Capture the cell that displays the provided text and extract its [X, Y] central coordinate. 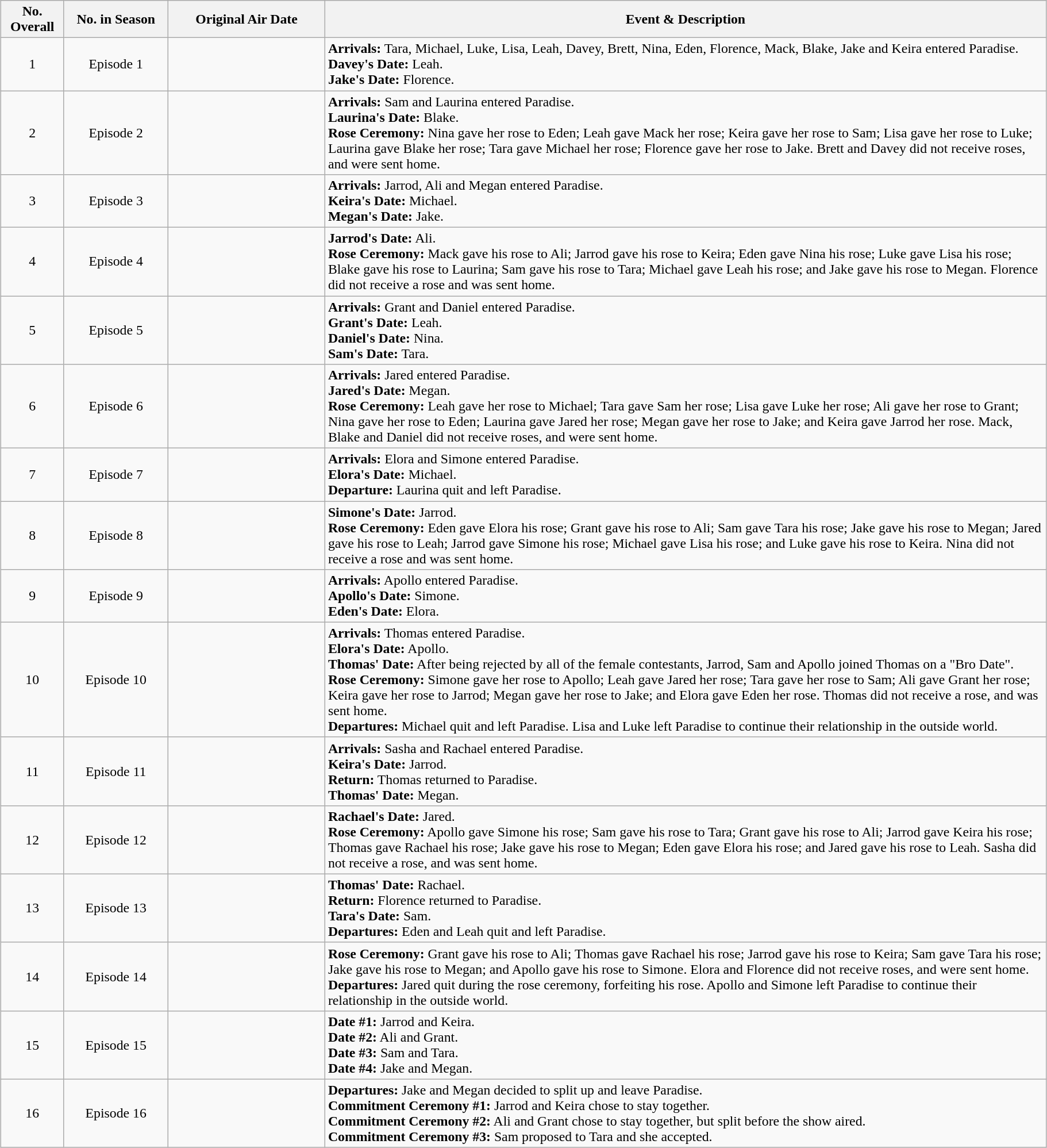
Episode 2 [116, 133]
Arrivals: Sasha and Rachael entered Paradise.Keira's Date: Jarrod.Return: Thomas returned to Paradise.Thomas' Date: Megan. [685, 771]
Episode 13 [116, 908]
Episode 5 [116, 330]
Event & Description [685, 20]
13 [32, 908]
Episode 12 [116, 839]
Episode 4 [116, 261]
Episode 10 [116, 679]
Arrivals: Grant and Daniel entered Paradise.Grant's Date: Leah.Daniel's Date: Nina.Sam's Date: Tara. [685, 330]
Episode 16 [116, 1113]
Episode 8 [116, 535]
Episode 1 [116, 64]
Episode 7 [116, 474]
Thomas' Date: Rachael.Return: Florence returned to Paradise.Tara's Date: Sam.Departures: Eden and Leah quit and left Paradise. [685, 908]
No. Overall [32, 20]
Date #1: Jarrod and Keira.Date #2: Ali and Grant.Date #3: Sam and Tara.Date #4: Jake and Megan. [685, 1045]
11 [32, 771]
Episode 14 [116, 976]
15 [32, 1045]
Episode 11 [116, 771]
2 [32, 133]
6 [32, 406]
16 [32, 1113]
Original Air Date [247, 20]
1 [32, 64]
3 [32, 201]
Episode 6 [116, 406]
9 [32, 596]
7 [32, 474]
12 [32, 839]
10 [32, 679]
Arrivals: Jarrod, Ali and Megan entered Paradise.Keira's Date: Michael.Megan's Date: Jake. [685, 201]
4 [32, 261]
14 [32, 976]
Arrivals: Elora and Simone entered Paradise.Elora's Date: Michael.Departure: Laurina quit and left Paradise. [685, 474]
No. in Season [116, 20]
Episode 15 [116, 1045]
5 [32, 330]
Arrivals: Apollo entered Paradise.Apollo's Date: Simone.Eden's Date: Elora. [685, 596]
Episode 9 [116, 596]
Episode 3 [116, 201]
8 [32, 535]
